From the cell containing the given text, extract its center point as [x, y] coordinate. 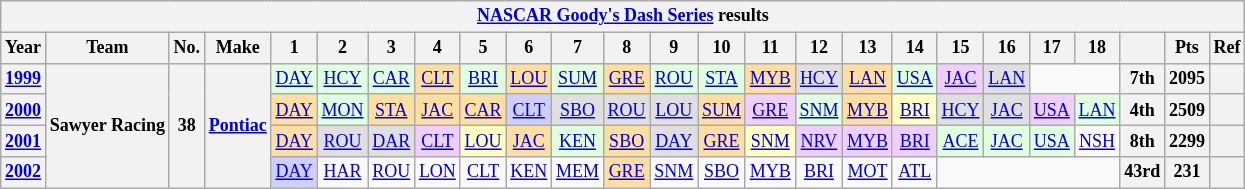
Year [24, 48]
8 [626, 48]
Ref [1227, 48]
2000 [24, 110]
NSH [1097, 140]
Make [238, 48]
1 [294, 48]
12 [819, 48]
ATL [914, 172]
9 [674, 48]
7th [1142, 78]
43rd [1142, 172]
Sawyer Racing [107, 126]
Pts [1188, 48]
5 [483, 48]
MEM [578, 172]
15 [960, 48]
2001 [24, 140]
6 [529, 48]
38 [186, 126]
LON [438, 172]
2299 [1188, 140]
14 [914, 48]
2 [342, 48]
NASCAR Goody's Dash Series results [623, 16]
8th [1142, 140]
18 [1097, 48]
4th [1142, 110]
MOT [868, 172]
Team [107, 48]
16 [1007, 48]
4 [438, 48]
2002 [24, 172]
231 [1188, 172]
7 [578, 48]
1999 [24, 78]
No. [186, 48]
3 [392, 48]
MON [342, 110]
2509 [1188, 110]
13 [868, 48]
Pontiac [238, 126]
10 [722, 48]
2095 [1188, 78]
11 [770, 48]
17 [1052, 48]
DAR [392, 140]
ACE [960, 140]
NRV [819, 140]
HAR [342, 172]
